For the text-containing cell, return its midpoint in (X, Y) coordinate format. 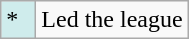
Led the league (112, 20)
* (18, 20)
